Pinpoint the cell where the given text exists, returning its [x, y] midpoint coordinate. 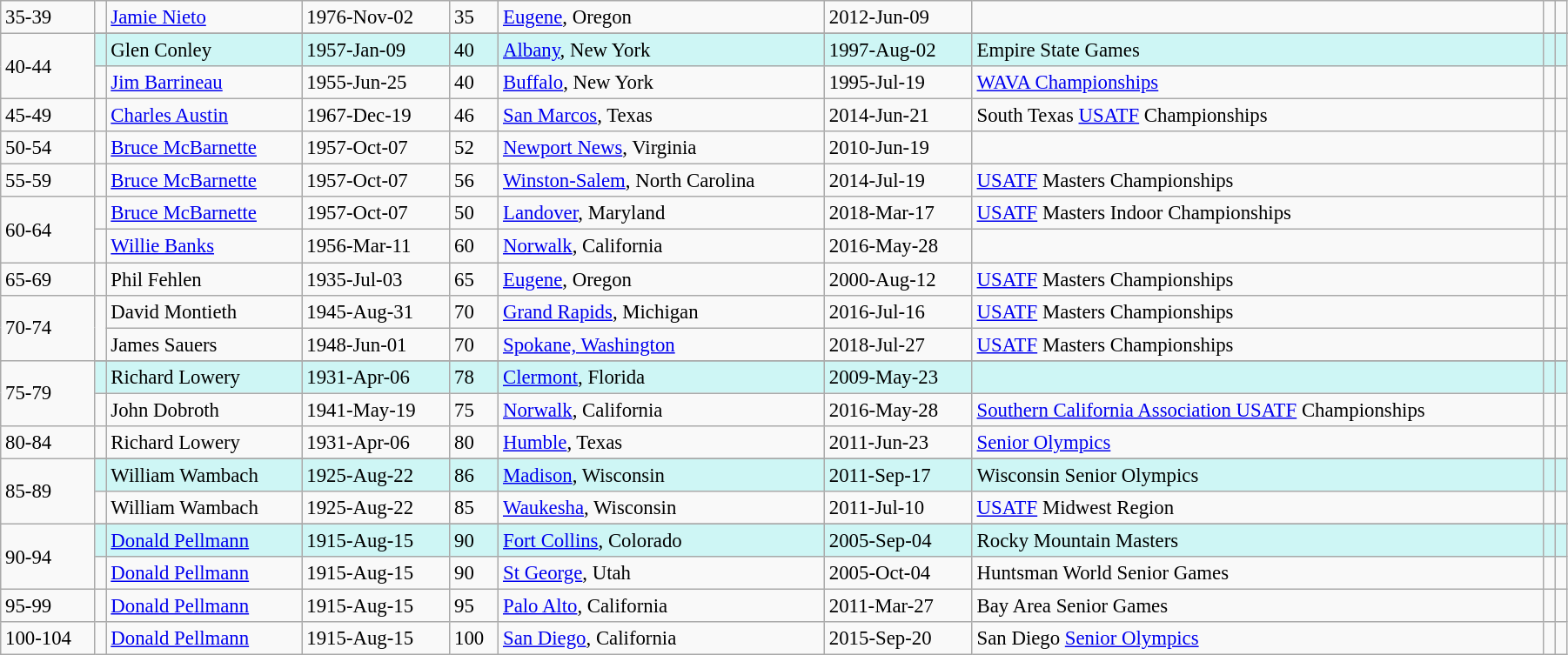
2015-Sep-20 [899, 638]
Jamie Nieto [204, 17]
Clermont, Florida [661, 377]
1956-Mar-11 [376, 246]
2010-Jun-19 [899, 148]
1967-Dec-19 [376, 116]
San Diego Senior Olympics [1258, 638]
2005-Sep-04 [899, 540]
1955-Jun-25 [376, 83]
60 [474, 246]
2000-Aug-12 [899, 279]
35 [474, 17]
1935-Jul-03 [376, 279]
100 [474, 638]
Wisconsin Senior Olympics [1258, 475]
Grand Rapids, Michigan [661, 311]
86 [474, 475]
1957-Jan-09 [376, 50]
65 [474, 279]
Albany, New York [661, 50]
St George, Utah [661, 573]
50 [474, 213]
70-74 [48, 327]
95 [474, 606]
Buffalo, New York [661, 83]
2011-Mar-27 [899, 606]
Phil Fehlen [204, 279]
85 [474, 508]
1941-May-19 [376, 410]
Madison, Wisconsin [661, 475]
2014-Jul-19 [899, 181]
85-89 [48, 491]
78 [474, 377]
55-59 [48, 181]
Bay Area Senior Games [1258, 606]
1997-Aug-02 [899, 50]
75-79 [48, 393]
40-44 [48, 66]
Fort Collins, Colorado [661, 540]
80 [474, 443]
South Texas USATF Championships [1258, 116]
1976-Nov-02 [376, 17]
60-64 [48, 230]
Empire State Games [1258, 50]
1995-Jul-19 [899, 83]
56 [474, 181]
USATF Midwest Region [1258, 508]
65-69 [48, 279]
San Marcos, Texas [661, 116]
75 [474, 410]
50-54 [48, 148]
Willie Banks [204, 246]
Waukesha, Wisconsin [661, 508]
2011-Jun-23 [899, 443]
2009-May-23 [899, 377]
90-94 [48, 557]
James Sauers [204, 344]
Huntsman World Senior Games [1258, 573]
2018-Mar-17 [899, 213]
Jim Barrineau [204, 83]
Winston-Salem, North Carolina [661, 181]
52 [474, 148]
Spokane, Washington [661, 344]
Landover, Maryland [661, 213]
Charles Austin [204, 116]
2016-Jul-16 [899, 311]
Glen Conley [204, 50]
1948-Jun-01 [376, 344]
David Montieth [204, 311]
USATF Masters Indoor Championships [1258, 213]
Newport News, Virginia [661, 148]
Rocky Mountain Masters [1258, 540]
100-104 [48, 638]
35-39 [48, 17]
45-49 [48, 116]
1945-Aug-31 [376, 311]
46 [474, 116]
2011-Sep-17 [899, 475]
Humble, Texas [661, 443]
2011-Jul-10 [899, 508]
John Dobroth [204, 410]
San Diego, California [661, 638]
WAVA Championships [1258, 83]
2018-Jul-27 [899, 344]
2014-Jun-21 [899, 116]
Southern California Association USATF Championships [1258, 410]
2012-Jun-09 [899, 17]
Palo Alto, California [661, 606]
95-99 [48, 606]
80-84 [48, 443]
Senior Olympics [1258, 443]
2005-Oct-04 [899, 573]
